Return (x, y) of the center of cell containing provided text 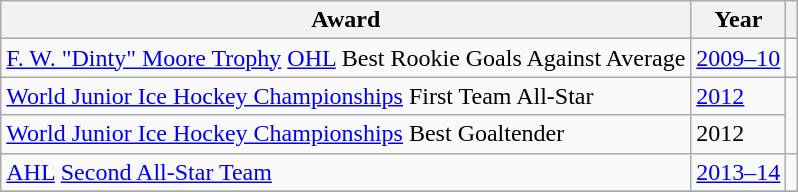
World Junior Ice Hockey Championships First Team All-Star (346, 96)
2013–14 (738, 172)
World Junior Ice Hockey Championships Best Goaltender (346, 134)
2009–10 (738, 58)
Award (346, 20)
Year (738, 20)
AHL Second All-Star Team (346, 172)
F. W. "Dinty" Moore Trophy OHL Best Rookie Goals Against Average (346, 58)
